Provide the (x, y) coordinate of the cell's center where the given text is located.  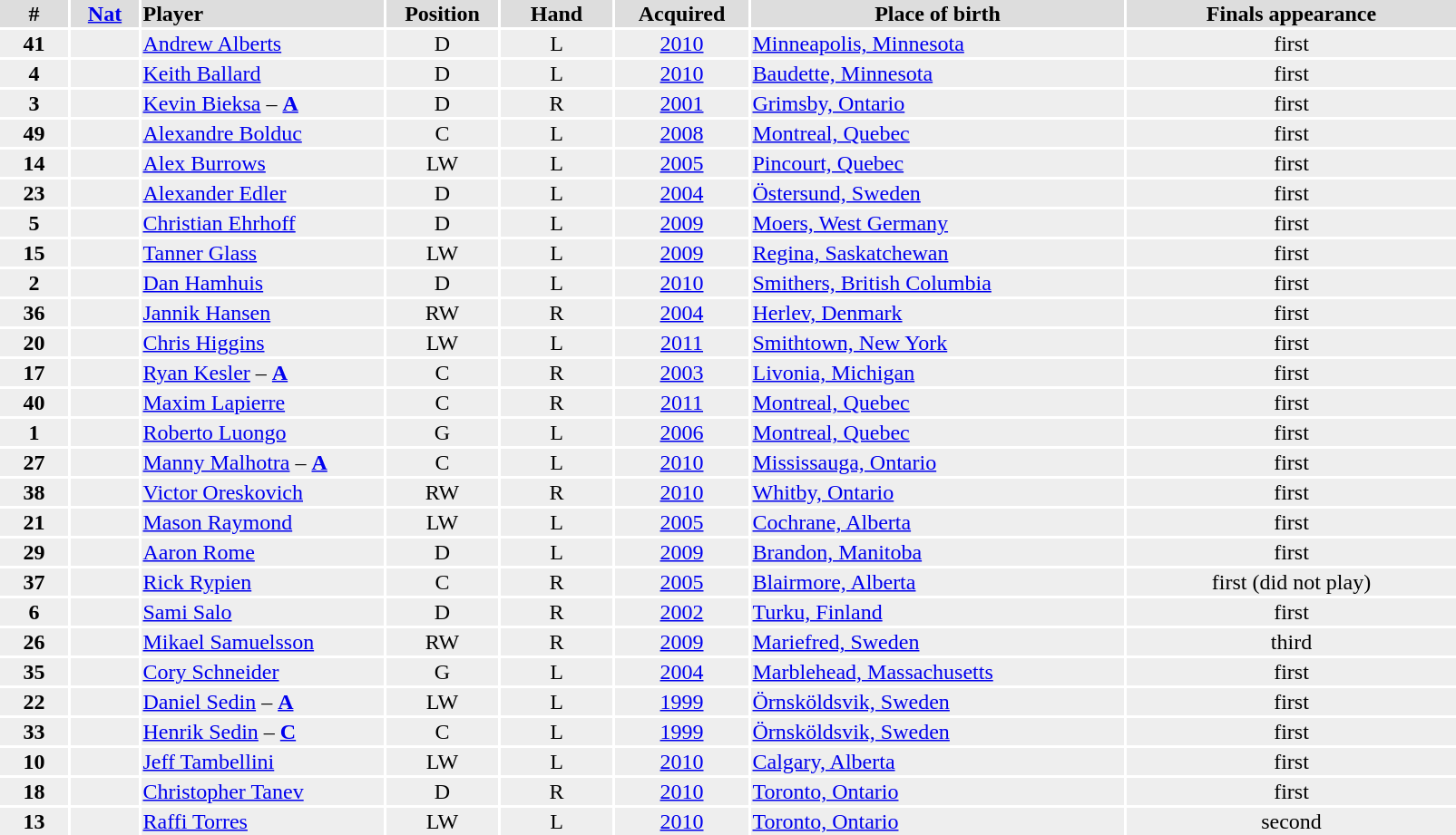
37 (34, 582)
Alexandre Bolduc (263, 133)
Maxim Lapierre (263, 403)
10 (34, 762)
2001 (682, 103)
Tanner Glass (263, 253)
Hand (557, 14)
23 (34, 193)
Östersund, Sweden (938, 193)
Smithtown, New York (938, 343)
38 (34, 492)
Alexander Edler (263, 193)
3 (34, 103)
49 (34, 133)
Sami Salo (263, 612)
Jeff Tambellini (263, 762)
Henrik Sedin – C (263, 732)
15 (34, 253)
Alex Burrows (263, 163)
Cochrane, Alberta (938, 522)
Chris Higgins (263, 343)
Marblehead, Massachusetts (938, 672)
Place of birth (938, 14)
2008 (682, 133)
2006 (682, 432)
Daniel Sedin – A (263, 702)
27 (34, 462)
Regina, Saskatchewan (938, 253)
Pincourt, Quebec (938, 163)
first (did not play) (1292, 582)
41 (34, 44)
Andrew Alberts (263, 44)
6 (34, 612)
Turku, Finland (938, 612)
Whitby, Ontario (938, 492)
Minneapolis, Minnesota (938, 44)
Roberto Luongo (263, 432)
4 (34, 73)
Finals appearance (1292, 14)
35 (34, 672)
Kevin Bieksa – A (263, 103)
Smithers, British Columbia (938, 283)
Nat (105, 14)
Moers, West Germany (938, 223)
third (1292, 642)
33 (34, 732)
Mikael Samuelsson (263, 642)
Rick Rypien (263, 582)
20 (34, 343)
Baudette, Minnesota (938, 73)
Victor Oreskovich (263, 492)
Mariefred, Sweden (938, 642)
Mason Raymond (263, 522)
21 (34, 522)
14 (34, 163)
Acquired (682, 14)
2002 (682, 612)
22 (34, 702)
5 (34, 223)
Raffi Torres (263, 821)
Christian Ehrhoff (263, 223)
17 (34, 373)
Grimsby, Ontario (938, 103)
Position (443, 14)
second (1292, 821)
Herlev, Denmark (938, 313)
Manny Malhotra – A (263, 462)
Calgary, Alberta (938, 762)
13 (34, 821)
2003 (682, 373)
Brandon, Manitoba (938, 552)
Livonia, Michigan (938, 373)
Cory Schneider (263, 672)
2 (34, 283)
18 (34, 791)
Ryan Kesler – A (263, 373)
Player (263, 14)
26 (34, 642)
Jannik Hansen (263, 313)
Keith Ballard (263, 73)
# (34, 14)
1 (34, 432)
40 (34, 403)
29 (34, 552)
Mississauga, Ontario (938, 462)
Blairmore, Alberta (938, 582)
Christopher Tanev (263, 791)
36 (34, 313)
Dan Hamhuis (263, 283)
Aaron Rome (263, 552)
